Locate the cell with the specified text and output its (X, Y) center coordinate. 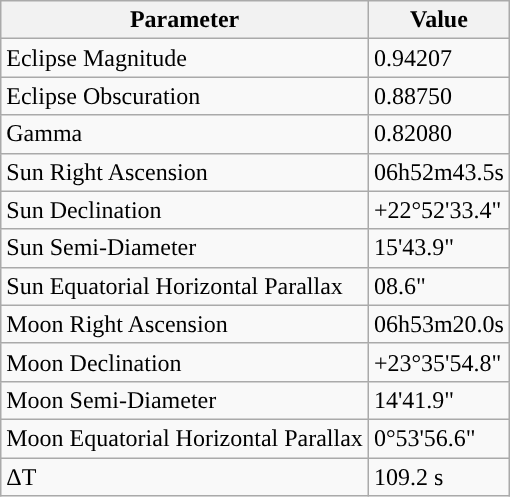
14'41.9" (438, 400)
109.2 s (438, 477)
0.88750 (438, 96)
Moon Equatorial Horizontal Parallax (185, 438)
Moon Right Ascension (185, 324)
+22°52'33.4" (438, 210)
+23°35'54.8" (438, 362)
Eclipse Magnitude (185, 58)
Moon Declination (185, 362)
Sun Declination (185, 210)
08.6" (438, 286)
06h53m20.0s (438, 324)
Sun Right Ascension (185, 172)
ΔT (185, 477)
Sun Equatorial Horizontal Parallax (185, 286)
0.94207 (438, 58)
Value (438, 20)
Eclipse Obscuration (185, 96)
Sun Semi-Diameter (185, 248)
0.82080 (438, 134)
06h52m43.5s (438, 172)
0°53'56.6" (438, 438)
Parameter (185, 20)
15'43.9" (438, 248)
Gamma (185, 134)
Moon Semi-Diameter (185, 400)
